Scan for the cell matching the given text and deliver its [x, y] coordinate at center. 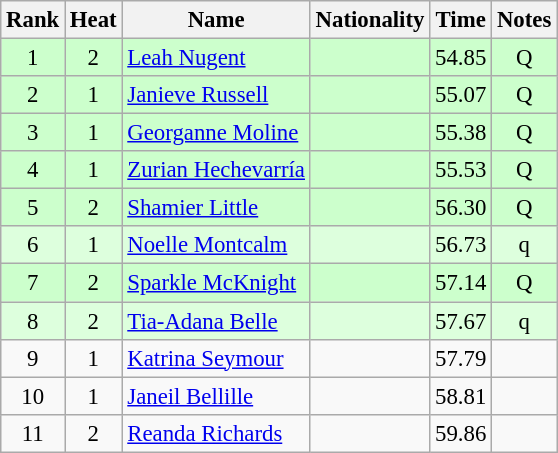
11 [33, 433]
Leah Nugent [216, 58]
Janeil Bellille [216, 396]
Katrina Seymour [216, 358]
6 [33, 245]
9 [33, 358]
Name [216, 20]
Time [461, 20]
Rank [33, 20]
57.79 [461, 358]
58.81 [461, 396]
56.30 [461, 208]
Georganne Moline [216, 133]
55.53 [461, 170]
Shamier Little [216, 208]
4 [33, 170]
56.73 [461, 245]
59.86 [461, 433]
3 [33, 133]
Janieve Russell [216, 95]
Heat [94, 20]
Tia-Adana Belle [216, 321]
57.14 [461, 283]
Sparkle McKnight [216, 283]
54.85 [461, 58]
Noelle Montcalm [216, 245]
10 [33, 396]
Reanda Richards [216, 433]
Nationality [370, 20]
57.67 [461, 321]
5 [33, 208]
55.07 [461, 95]
55.38 [461, 133]
7 [33, 283]
8 [33, 321]
Zurian Hechevarría [216, 170]
Notes [524, 20]
